For the text-containing cell, return its midpoint in (X, Y) coordinate format. 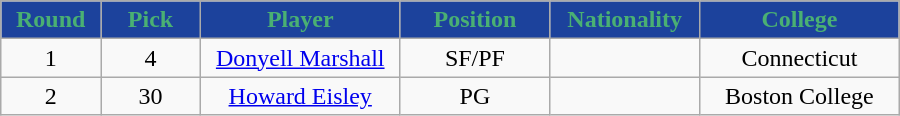
Nationality (625, 20)
2 (51, 96)
4 (151, 58)
Connecticut (800, 58)
1 (51, 58)
SF/PF (475, 58)
Boston College (800, 96)
Position (475, 20)
Howard Eisley (300, 96)
Donyell Marshall (300, 58)
Round (51, 20)
30 (151, 96)
Pick (151, 20)
College (800, 20)
Player (300, 20)
PG (475, 96)
